Search for the cell housing the specified text and yield its (x, y) center coordinate. 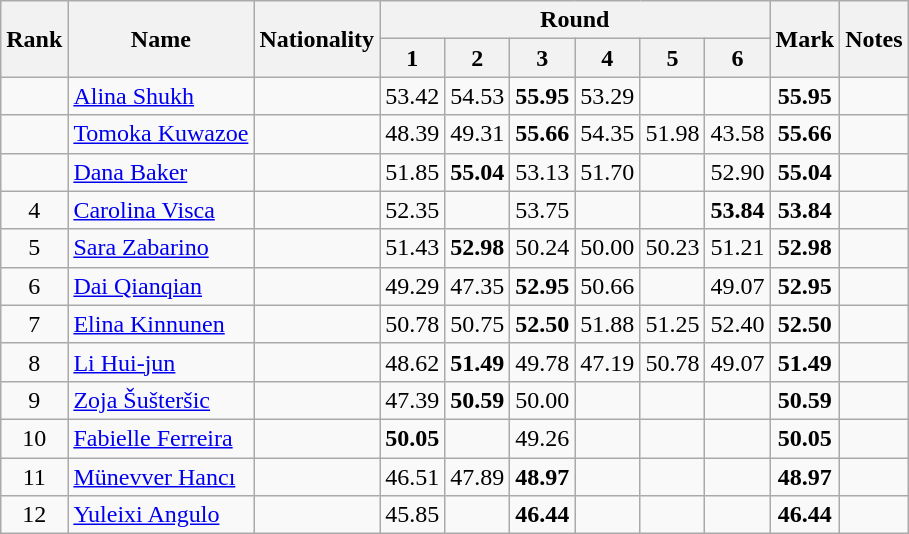
51.85 (412, 172)
Notes (874, 39)
Tomoka Kuwazoe (161, 134)
Fabielle Ferreira (161, 438)
Mark (805, 39)
Dana Baker (161, 172)
51.98 (672, 134)
48.62 (412, 362)
Name (161, 39)
1 (412, 58)
52.90 (738, 172)
50.75 (478, 324)
51.88 (608, 324)
49.78 (542, 362)
9 (34, 400)
Sara Zabarino (161, 248)
10 (34, 438)
50.66 (608, 286)
53.13 (542, 172)
51.43 (412, 248)
7 (34, 324)
11 (34, 477)
Round (575, 20)
50.23 (672, 248)
Carolina Visca (161, 210)
Elina Kinnunen (161, 324)
Rank (34, 39)
12 (34, 515)
51.25 (672, 324)
52.35 (412, 210)
Münevver Hancı (161, 477)
2 (478, 58)
Zoja Šušteršic (161, 400)
49.31 (478, 134)
47.89 (478, 477)
Dai Qianqian (161, 286)
49.26 (542, 438)
47.35 (478, 286)
Nationality (317, 39)
53.29 (608, 96)
43.58 (738, 134)
53.42 (412, 96)
Yuleixi Angulo (161, 515)
51.21 (738, 248)
Alina Shukh (161, 96)
47.19 (608, 362)
54.35 (608, 134)
52.40 (738, 324)
8 (34, 362)
49.29 (412, 286)
Li Hui-jun (161, 362)
3 (542, 58)
48.39 (412, 134)
46.51 (412, 477)
47.39 (412, 400)
51.70 (608, 172)
45.85 (412, 515)
53.75 (542, 210)
50.24 (542, 248)
54.53 (478, 96)
